Pinpoint the cell where the given text exists, returning its [x, y] midpoint coordinate. 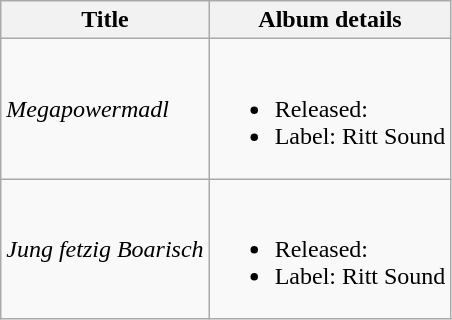
Megapowermadl [105, 109]
Title [105, 20]
Jung fetzig Boarisch [105, 249]
Album details [330, 20]
